Identify which cell holds the provided text, then report its [x, y] central coordinate. 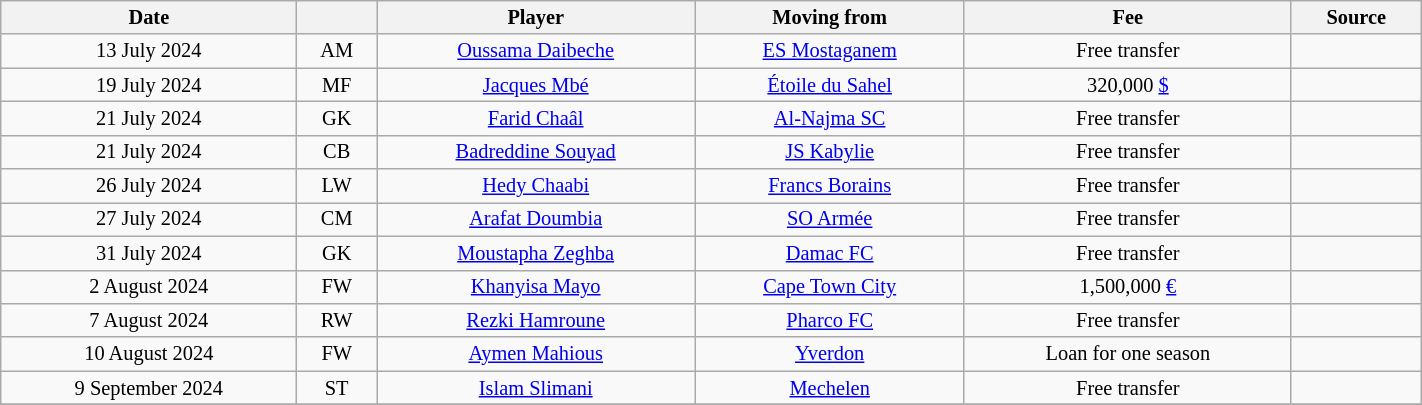
Date [149, 17]
Rezki Hamroune [535, 320]
ST [337, 388]
AM [337, 51]
Cape Town City [830, 287]
Pharco FC [830, 320]
9 September 2024 [149, 388]
MF [337, 85]
Damac FC [830, 253]
Farid Chaâl [535, 118]
19 July 2024 [149, 85]
Mechelen [830, 388]
10 August 2024 [149, 354]
Fee [1128, 17]
Islam Slimani [535, 388]
320,000 $ [1128, 85]
RW [337, 320]
Loan for one season [1128, 354]
2 August 2024 [149, 287]
Moving from [830, 17]
Jacques Mbé [535, 85]
Badreddine Souyad [535, 152]
7 August 2024 [149, 320]
JS Kabylie [830, 152]
13 July 2024 [149, 51]
Moustapha Zeghba [535, 253]
Arafat Doumbia [535, 219]
Source [1356, 17]
27 July 2024 [149, 219]
Yverdon [830, 354]
Khanyisa Mayo [535, 287]
Étoile du Sahel [830, 85]
1,500,000 € [1128, 287]
ES Mostaganem [830, 51]
Hedy Chaabi [535, 186]
CB [337, 152]
Oussama Daibeche [535, 51]
26 July 2024 [149, 186]
31 July 2024 [149, 253]
Francs Borains [830, 186]
SO Armée [830, 219]
Player [535, 17]
Al-Najma SC [830, 118]
CM [337, 219]
Aymen Mahious [535, 354]
LW [337, 186]
